Provide the [x, y] coordinate of the cell's center where the given text is located.  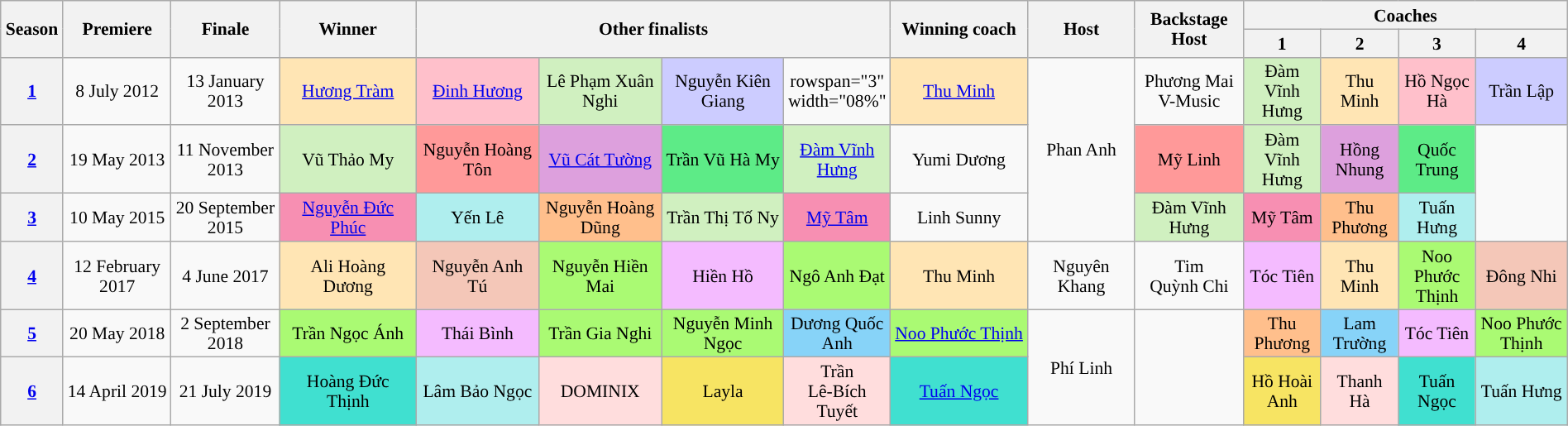
Lâm Bảo Ngọc [478, 391]
Mỹ Linh [1189, 160]
Trần Ngọc Ánh [348, 333]
Thái Bình [478, 333]
Nguyễn Kiên Giang [723, 91]
Finale [225, 29]
Lê Phạm Xuân Nghi [600, 91]
5 [32, 333]
Đinh Hương [478, 91]
Coaches [1405, 15]
Phí Linh [1082, 367]
Other finalists [653, 29]
Hồ Ngọc Hà [1437, 91]
Thanh Hà [1360, 391]
Trần Lập [1522, 91]
DOMINIX [600, 391]
Vũ Cát Tường [600, 160]
6 [32, 391]
Yến Lê [478, 218]
Ngô Anh Đạt [837, 275]
Quốc Trung [1437, 160]
2 September 2018 [225, 333]
Trần Lê-Bích Tuyết [837, 391]
Nguyễn Hiền Mai [600, 275]
Vũ Thảo My [348, 160]
13 January 2013 [225, 91]
Nguyễn Đức Phúc [348, 218]
Phan Anh [1082, 149]
Nguyễn Hoàng Tôn [478, 160]
14 April 2019 [117, 391]
4 June 2017 [225, 275]
20 September 2015 [225, 218]
Nguyễn Anh Tú [478, 275]
Backstage Host [1189, 29]
Trần Thị Tố Ny [723, 218]
Yumi Dương [959, 160]
Host [1082, 29]
Hồ Hoài Anh [1282, 391]
Phương MaiV-Music [1189, 91]
11 November 2013 [225, 160]
Hồng Nhung [1360, 160]
21 July 2019 [225, 391]
Hiền Hồ [723, 275]
Nguyễn Minh Ngọc [723, 333]
Hương Tràm [348, 91]
Layla [723, 391]
Dương Quốc Anh [837, 333]
Ali Hoàng Dương [348, 275]
Winner [348, 29]
Linh Sunny [959, 218]
19 May 2013 [117, 160]
TimQuỳnh Chi [1189, 275]
Lam Trường [1360, 333]
Winning coach [959, 29]
20 May 2018 [117, 333]
Nguyễn Hoàng Dũng [600, 218]
Trần Gia Nghi [600, 333]
Nguyên Khang [1082, 275]
Đông Nhi [1522, 275]
8 July 2012 [117, 91]
12 February 2017 [117, 275]
Trần Vũ Hà My [723, 160]
10 May 2015 [117, 218]
Hoàng Đức Thịnh [348, 391]
Premiere [117, 29]
Season [32, 29]
rowspan="3" width="08%" [837, 91]
